Capture the cell that displays the provided text and extract its [x, y] central coordinate. 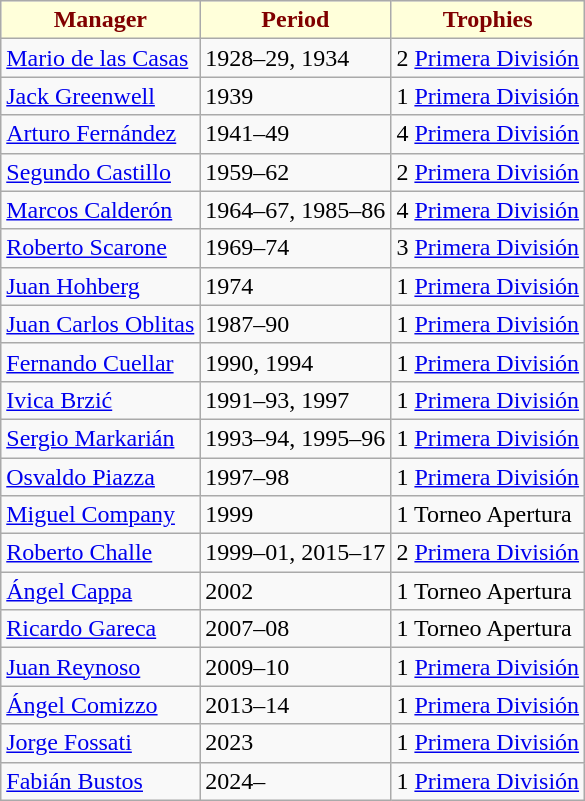
Ricardo Gareca [100, 629]
Ángel Cappa [100, 591]
1959–62 [296, 172]
Marcos Calderón [100, 210]
2002 [296, 591]
Miguel Company [100, 515]
Jack Greenwell [100, 96]
1939 [296, 96]
1964–67, 1985–86 [296, 210]
2013–14 [296, 705]
1999 [296, 515]
1941–49 [296, 134]
Juan Hohberg [100, 286]
Arturo Fernández [100, 134]
2024– [296, 781]
Ivica Brzić [100, 400]
1974 [296, 286]
Fernando Cuellar [100, 362]
Roberto Challe [100, 553]
Segundo Castillo [100, 172]
Osvaldo Piazza [100, 477]
Juan Reynoso [100, 667]
1987–90 [296, 324]
Fabián Bustos [100, 781]
1969–74 [296, 248]
Ángel Comizzo [100, 705]
Period [296, 20]
1928–29, 1934 [296, 58]
1991–93, 1997 [296, 400]
Jorge Fossati [100, 743]
1990, 1994 [296, 362]
Sergio Markarián [100, 438]
Juan Carlos Oblitas [100, 324]
2009–10 [296, 667]
2007–08 [296, 629]
Roberto Scarone [100, 248]
3 Primera División [488, 248]
1993–94, 1995–96 [296, 438]
Mario de las Casas [100, 58]
1999–01, 2015–17 [296, 553]
Manager [100, 20]
Trophies [488, 20]
1997–98 [296, 477]
2023 [296, 743]
